Capture the cell that displays the provided text and extract its (x, y) central coordinate. 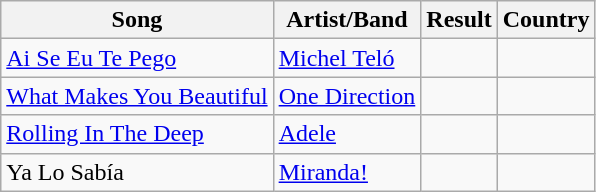
Miranda! (347, 172)
Ai Se Eu Te Pego (137, 58)
What Makes You Beautiful (137, 96)
Artist/Band (347, 20)
Michel Teló (347, 58)
Rolling In The Deep (137, 134)
Adele (347, 134)
Result (459, 20)
Country (546, 20)
One Direction (347, 96)
Song (137, 20)
Ya Lo Sabía (137, 172)
